Detect which cell encompasses the target text, then output its (X, Y) center coordinate. 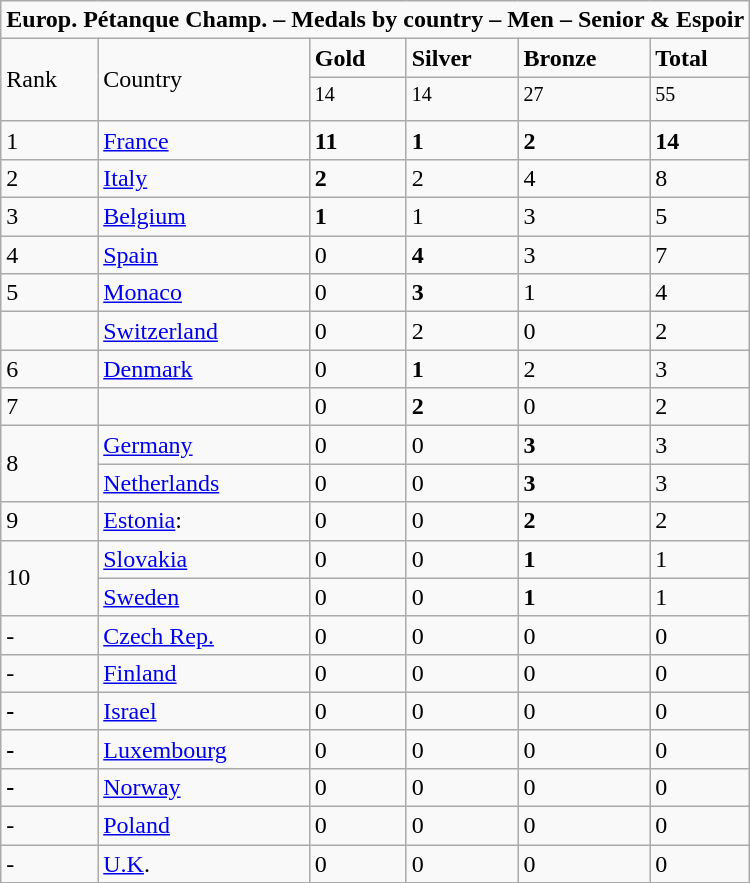
6 (50, 369)
Switzerland (204, 331)
U.K. (204, 864)
Bronze (584, 58)
9 (50, 521)
Gold (358, 58)
Finland (204, 673)
Belgium (204, 217)
Netherlands (204, 483)
27 (584, 100)
Czech Rep. (204, 635)
Estonia: (204, 521)
Silver (462, 58)
Monaco (204, 293)
Spain (204, 255)
Rank (50, 80)
Norway (204, 787)
Country (204, 80)
Sweden (204, 597)
Europ. Pétanque Champ. – Medals by country – Men – Senior & Espoir (376, 20)
France (204, 140)
Denmark (204, 369)
55 (700, 100)
Poland (204, 826)
Total (700, 58)
Italy (204, 178)
11 (358, 140)
Israel (204, 711)
Germany (204, 445)
10 (50, 578)
Slovakia (204, 559)
Luxembourg (204, 749)
